Extract the [x, y] coordinate from the center of the cell holding the provided text.  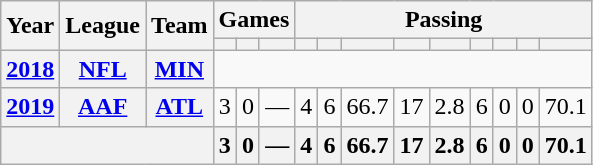
2019 [30, 107]
Team [180, 26]
MIN [180, 69]
2018 [30, 69]
ATL [180, 107]
League [103, 26]
NFL [103, 69]
Year [30, 26]
Games [254, 20]
Passing [444, 20]
AAF [103, 107]
